Locate the cell with the specified text and output its (X, Y) center coordinate. 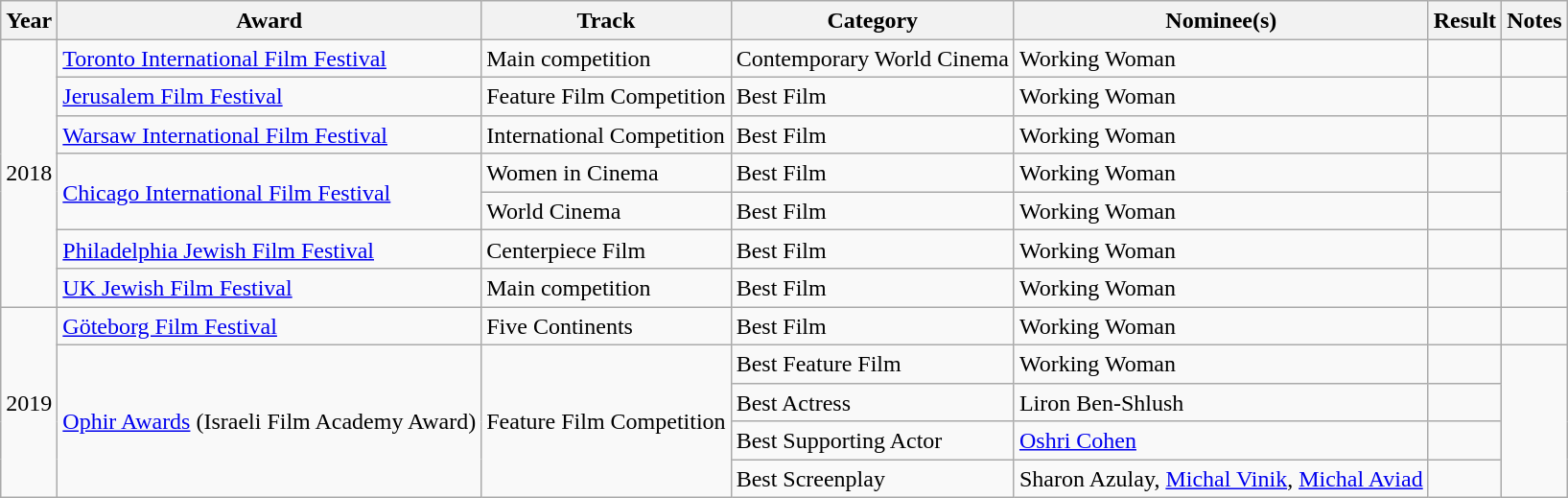
Nominee(s) (1221, 20)
2019 (29, 403)
Warsaw International Film Festival (269, 134)
World Cinema (606, 211)
Jerusalem Film Festival (269, 96)
Best Feature Film (873, 364)
Five Continents (606, 326)
Women in Cinema (606, 173)
Oshri Cohen (1221, 440)
Liron Ben-Shlush (1221, 402)
Ophir Awards (Israeli Film Academy Award) (269, 420)
Chicago International Film Festival (269, 192)
Sharon Azulay, Michal Vinik, Michal Aviad (1221, 479)
Category (873, 20)
Göteborg Film Festival (269, 326)
Centerpiece Film (606, 249)
Toronto International Film Festival (269, 59)
Best Actress (873, 402)
UK Jewish Film Festival (269, 288)
Best Screenplay (873, 479)
Track (606, 20)
International Competition (606, 134)
Result (1464, 20)
Contemporary World Cinema (873, 59)
2018 (29, 173)
Philadelphia Jewish Film Festival (269, 249)
Award (269, 20)
Notes (1534, 20)
Best Supporting Actor (873, 440)
Year (29, 20)
